Find where the given text appears and provide that cell's center as (X, Y) coordinate. 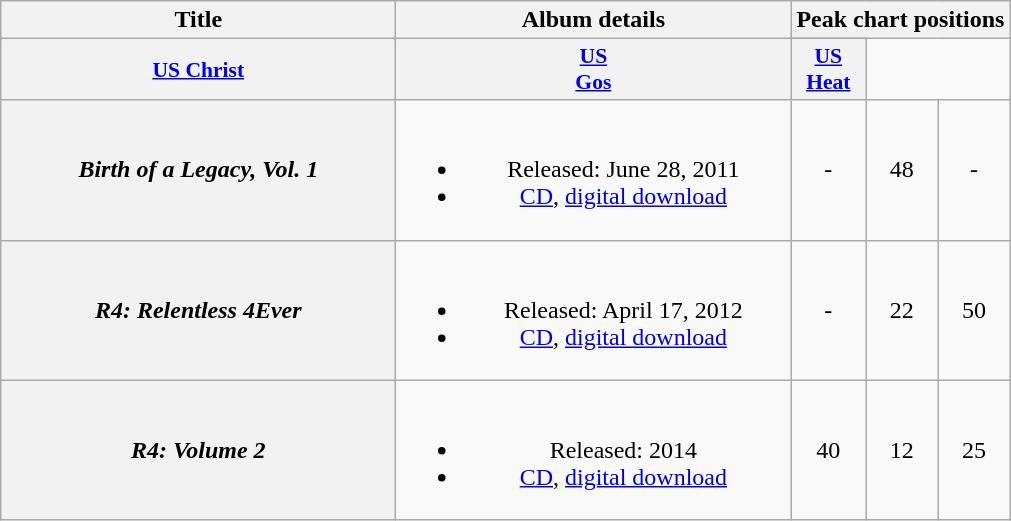
Peak chart positions (900, 20)
R4: Volume 2 (198, 450)
40 (828, 450)
12 (902, 450)
Released: June 28, 2011CD, digital download (594, 170)
US Christ (198, 70)
R4: Relentless 4Ever (198, 310)
Title (198, 20)
25 (974, 450)
48 (902, 170)
USGos (594, 70)
50 (974, 310)
Released: 2014CD, digital download (594, 450)
Released: April 17, 2012CD, digital download (594, 310)
Birth of a Legacy, Vol. 1 (198, 170)
Album details (594, 20)
US Heat (828, 70)
22 (902, 310)
